From the cell containing the given text, extract its center point as (X, Y) coordinate. 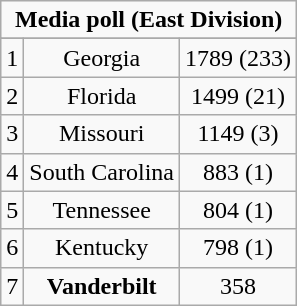
Vanderbilt (102, 286)
5 (12, 210)
1789 (233) (238, 58)
1 (12, 58)
4 (12, 172)
3 (12, 134)
South Carolina (102, 172)
7 (12, 286)
798 (1) (238, 248)
1499 (21) (238, 96)
Kentucky (102, 248)
Media poll (East Division) (149, 20)
Georgia (102, 58)
Missouri (102, 134)
1149 (3) (238, 134)
804 (1) (238, 210)
358 (238, 286)
883 (1) (238, 172)
Tennessee (102, 210)
2 (12, 96)
Florida (102, 96)
6 (12, 248)
